Output the (x, y) coordinate of the center of the cell containing the given text.  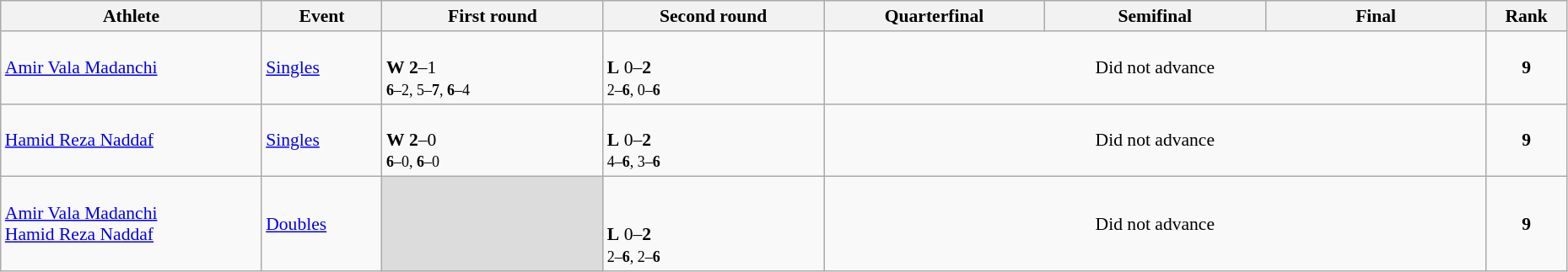
Athlete (132, 16)
L 0–22–6, 2–6 (714, 224)
L 0–22–6, 0–6 (714, 67)
Semifinal (1155, 16)
Event (322, 16)
Hamid Reza Naddaf (132, 140)
First round (493, 16)
Amir Vala MadanchiHamid Reza Naddaf (132, 224)
Quarterfinal (935, 16)
Rank (1527, 16)
Second round (714, 16)
Amir Vala Madanchi (132, 67)
Doubles (322, 224)
W 2–16–2, 5–7, 6–4 (493, 67)
L 0–24–6, 3–6 (714, 140)
W 2–06–0, 6–0 (493, 140)
Final (1376, 16)
